Output the (X, Y) coordinate of the center of the cell containing the given text.  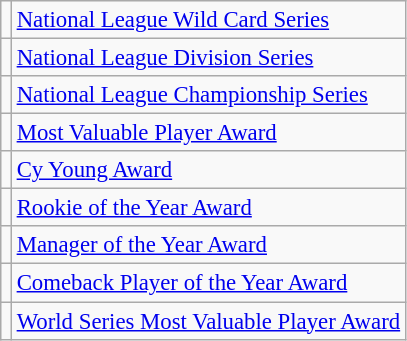
Most Valuable Player Award (208, 133)
National League Championship Series (208, 95)
National League Wild Card Series (208, 20)
Cy Young Award (208, 170)
Manager of the Year Award (208, 245)
Comeback Player of the Year Award (208, 283)
Rookie of the Year Award (208, 208)
National League Division Series (208, 58)
World Series Most Valuable Player Award (208, 321)
